Find where the given text appears and provide that cell's center as [X, Y] coordinate. 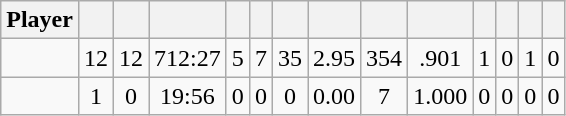
Player [40, 20]
2.95 [334, 58]
354 [384, 58]
0.00 [334, 96]
1.000 [440, 96]
5 [238, 58]
19:56 [188, 96]
.901 [440, 58]
712:27 [188, 58]
35 [290, 58]
